Pinpoint the cell where the given text exists, returning its [x, y] midpoint coordinate. 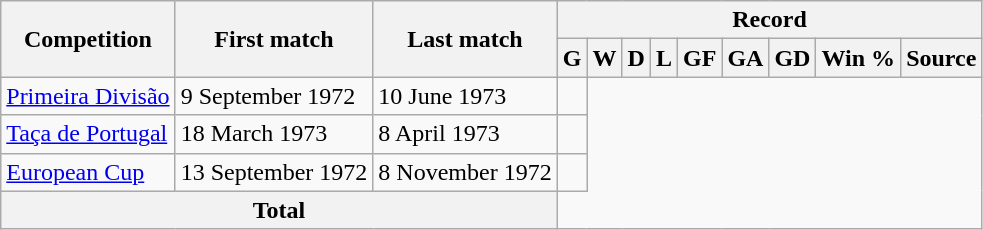
L [664, 58]
Source [942, 58]
GA [746, 58]
8 April 1973 [465, 134]
W [604, 58]
GF [699, 58]
8 November 1972 [465, 172]
D [636, 58]
First match [274, 39]
GD [792, 58]
G [572, 58]
European Cup [88, 172]
13 September 1972 [274, 172]
Record [770, 20]
9 September 1972 [274, 96]
Taça de Portugal [88, 134]
Last match [465, 39]
Primeira Divisão [88, 96]
18 March 1973 [274, 134]
Competition [88, 39]
Total [279, 210]
10 June 1973 [465, 96]
Win % [858, 58]
